For the text-containing cell, return its midpoint in (x, y) coordinate format. 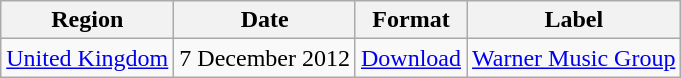
Date (265, 20)
United Kingdom (88, 58)
Download (410, 58)
Format (410, 20)
7 December 2012 (265, 58)
Warner Music Group (574, 58)
Label (574, 20)
Region (88, 20)
